Find where the given text appears and provide that cell's center as (x, y) coordinate. 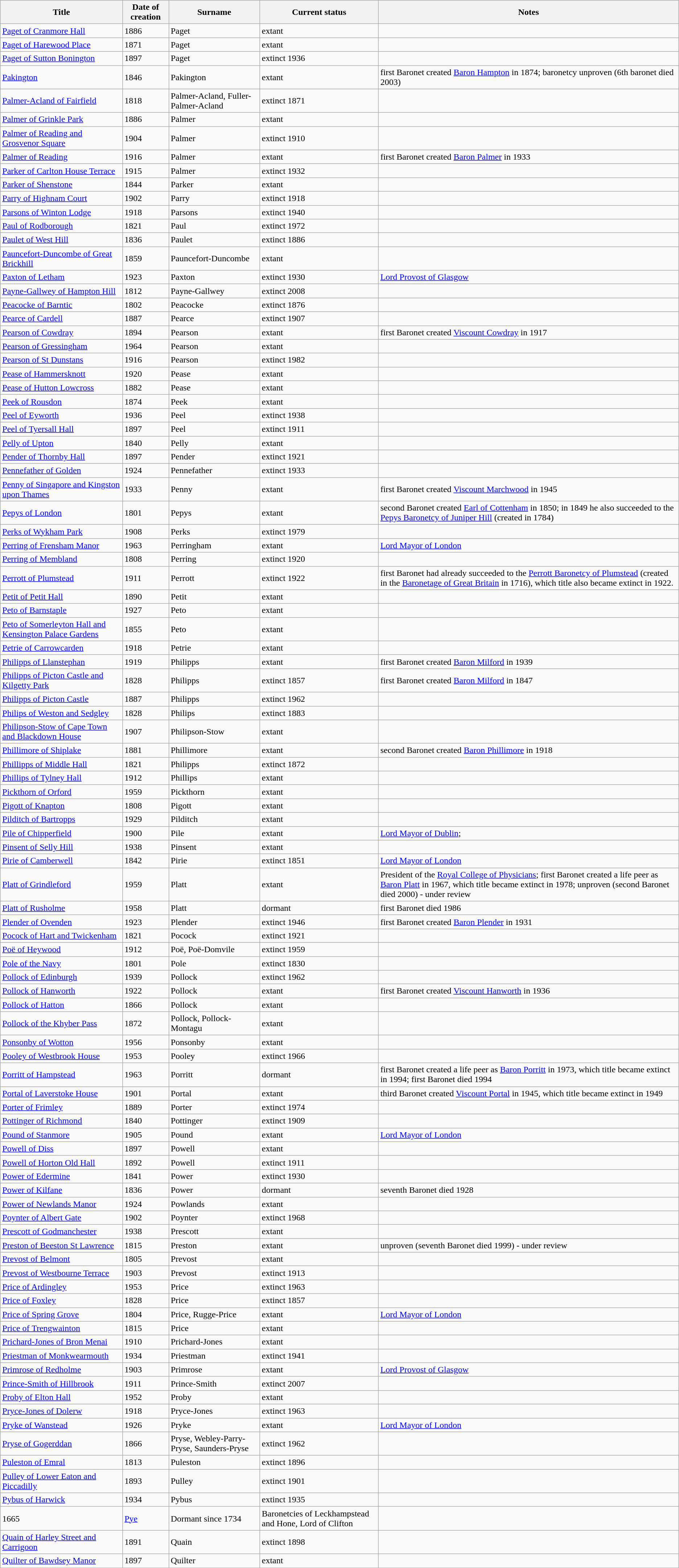
Pearson of St Dunstans (62, 360)
extinct 1966 (319, 1056)
Palmer of Reading (62, 157)
1919 (146, 662)
Pepys (214, 513)
1882 (146, 388)
Primrose (214, 1370)
Power of Edermine (62, 1176)
extinct 1946 (319, 922)
Pole of the Navy (62, 963)
Prince-Smith of Hillbrook (62, 1383)
Platt of Rusholme (62, 908)
Title (62, 12)
Paxton (214, 277)
Parker of Carlton House Terrace (62, 171)
Price of Ardingley (62, 1287)
Perring of Membland (62, 559)
Philipps of Picton Castle and Kilgetty Park (62, 680)
extinct 1871 (319, 101)
Peto of Somerleyton Hall and Kensington Palace Gardens (62, 629)
1871 (146, 45)
first Baronet created a life peer as Baron Porritt in 1973, which title became extinct in 1994; first Baronet died 1994 (528, 1075)
Pulley (214, 1481)
Pigott (214, 806)
1956 (146, 1042)
extinct 1907 (319, 319)
1927 (146, 610)
Quilter of Bawdsey Manor (62, 1561)
Pryce-Jones of Dolerw (62, 1411)
Date of creation (146, 12)
extinct 1851 (319, 861)
Powell of Horton Old Hall (62, 1162)
Phillimore of Shiplake (62, 750)
Quain of Harley Street and Carrigoon (62, 1542)
Parry of Highnam Court (62, 198)
Prescott of Godmanchester (62, 1232)
extinct 1936 (319, 58)
1904 (146, 138)
Pottinger of Richmond (62, 1121)
Petit of Petit Hall (62, 597)
Primrose of Redholme (62, 1370)
Quilter (214, 1561)
Pocock (214, 936)
first Baronet created Baron Milford in 1939 (528, 662)
Pender (214, 457)
Pollock of Edinburgh (62, 977)
Pearson of Gressingham (62, 346)
1804 (146, 1314)
Plender (214, 922)
1802 (146, 305)
Parry (214, 198)
first Baronet created Baron Hampton in 1874; baronetcy unproven (6th baronet died 2003) (528, 77)
Powell of Diss (62, 1149)
Peacocke (214, 305)
Perring of Frensham Manor (62, 545)
1952 (146, 1397)
1872 (146, 1023)
extinct 1968 (319, 1218)
Pirie of Camberwell (62, 861)
Priestman of Monkwearmouth (62, 1356)
extinct 1909 (319, 1121)
extinct 1922 (319, 578)
1812 (146, 291)
Pinsent (214, 847)
Philipps of Llanstephan (62, 662)
Paget of Cranmore Hall (62, 31)
extinct 1876 (319, 305)
1915 (146, 171)
Poë, Poë-Domvile (214, 949)
Prevost of Westbourne Terrace (62, 1273)
Platt of Grindleford (62, 884)
extinct 1898 (319, 1542)
1905 (146, 1135)
Prichard-Jones of Bron Menai (62, 1342)
Poynter (214, 1218)
1908 (146, 532)
1889 (146, 1107)
Quain (214, 1542)
extinct 1982 (319, 360)
Pepys of London (62, 513)
1907 (146, 732)
extinct 1974 (319, 1107)
Palmer-Acland of Fairfield (62, 101)
Payne-Gallwey (214, 291)
extinct 1932 (319, 171)
extinct 2008 (319, 291)
Pryke of Wanstead (62, 1425)
Ponsonby of Wotton (62, 1042)
first Baronet created Viscount Hanworth in 1936 (528, 991)
extinct 1883 (319, 713)
Petit (214, 597)
Pound (214, 1135)
extinct 1901 (319, 1481)
seventh Baronet died 1928 (528, 1190)
Perrott of Plumstead (62, 578)
Paxton of Letham (62, 277)
1964 (146, 346)
Pryse, Webley-Parry-Pryse, Saunders-Pryse (214, 1444)
Porritt (214, 1075)
first Baronet created Viscount Marchwood in 1945 (528, 489)
1813 (146, 1462)
Peel of Tyersall Hall (62, 429)
extinct 1959 (319, 949)
1841 (146, 1176)
Paulet of West Hill (62, 240)
Pender of Thornby Hall (62, 457)
Powlands (214, 1204)
Pease of Hammersknott (62, 374)
1910 (146, 1342)
extinct 1918 (319, 198)
Penny (214, 489)
Peek (214, 401)
Pottinger (214, 1121)
Power of Kilfane (62, 1190)
Porter of Frimley (62, 1107)
Petrie (214, 648)
1929 (146, 819)
Prichard-Jones (214, 1342)
1874 (146, 401)
Pennefather (214, 471)
Portal (214, 1093)
1846 (146, 77)
Pigott of Knapton (62, 806)
Palmer-Acland, Fuller-Palmer-Acland (214, 101)
Pease of Hutton Lowcross (62, 388)
Prescott (214, 1232)
Philipps of Picton Castle (62, 699)
extinct 2007 (319, 1383)
Paget of Harewood Place (62, 45)
1855 (146, 629)
Preston (214, 1245)
Price of Spring Grove (62, 1314)
Philipson-Stow (214, 732)
Proby (214, 1397)
Pollock of the Khyber Pass (62, 1023)
Palmer of Reading and Grosvenor Square (62, 138)
Phillimore (214, 750)
Parsons of Winton Lodge (62, 212)
Price, Rugge-Price (214, 1314)
Puleston of Emral (62, 1462)
1890 (146, 597)
second Baronet created Earl of Cottenham in 1850; in 1849 he also succeeded to the Pepys Baronetcy of Juniper Hill (created in 1784) (528, 513)
1894 (146, 332)
1665 (62, 1518)
Pulley of Lower Eaton and Piccadilly (62, 1481)
first Baronet created Baron Plender in 1931 (528, 922)
Surname (214, 12)
Pole (214, 963)
1926 (146, 1425)
Perrott (214, 578)
Phillips of Tylney Hall (62, 778)
Pollock, Pollock-Montagu (214, 1023)
extinct 1920 (319, 559)
Paul of Rodborough (62, 226)
third Baronet created Viscount Portal in 1945, which title became extinct in 1949 (528, 1093)
1958 (146, 908)
Perringham (214, 545)
Peel of Eyworth (62, 415)
Ponsonby (214, 1042)
Peto of Barnstaple (62, 610)
extinct 1896 (319, 1462)
Notes (528, 12)
Dormant since 1734 (214, 1518)
Poynter of Albert Gate (62, 1218)
Peek of Rousdon (62, 401)
1892 (146, 1162)
extinct 1972 (319, 226)
Philips (214, 713)
extinct 1910 (319, 138)
Proby of Elton Hall (62, 1397)
extinct 1872 (319, 764)
1900 (146, 833)
Philipson-Stow of Cape Town and Blackdown House (62, 732)
extinct 1913 (319, 1273)
1805 (146, 1259)
Petrie of Carrowcarden (62, 648)
1936 (146, 415)
Paget of Sutton Bonington (62, 58)
Pybus of Harwick (62, 1500)
1933 (146, 489)
Current status (319, 12)
1891 (146, 1542)
Pearce (214, 319)
first Baronet created Baron Milford in 1847 (528, 680)
extinct 1979 (319, 532)
Payne-Gallwey of Hampton Hill (62, 291)
Pooley (214, 1056)
Poë of Heywood (62, 949)
Pile of Chipperfield (62, 833)
second Baronet created Baron Phillimore in 1918 (528, 750)
1859 (146, 258)
Phillipps of Middle Hall (62, 764)
Perring (214, 559)
extinct 1938 (319, 415)
extinct 1935 (319, 1500)
Pybus (214, 1500)
Pryce-Jones (214, 1411)
Pickthorn of Orford (62, 792)
Pollock of Hatton (62, 1005)
Phillips (214, 778)
Porritt of Hampstead (62, 1075)
first Baronet created Viscount Cowdray in 1917 (528, 332)
Pocock of Hart and Twickenham (62, 936)
Palmer of Grinkle Park (62, 119)
extinct 1933 (319, 471)
1818 (146, 101)
1844 (146, 184)
1842 (146, 861)
Pearce of Cardell (62, 319)
extinct 1830 (319, 963)
Pryse of Gogerddan (62, 1444)
Pearson of Cowdray (62, 332)
Pelly (214, 443)
Pilditch (214, 819)
1893 (146, 1481)
Parker of Shenstone (62, 184)
Pickthorn (214, 792)
Parsons (214, 212)
Paulet (214, 240)
1939 (146, 977)
Paul (214, 226)
Penny of Singapore and Kingston upon Thames (62, 489)
Pinsent of Selly Hill (62, 847)
Priestman (214, 1356)
1901 (146, 1093)
Perks of Wykham Park (62, 532)
Perks (214, 532)
1881 (146, 750)
Pilditch of Bartropps (62, 819)
Plender of Ovenden (62, 922)
Porter (214, 1107)
Pauncefort-Duncombe of Great Brickhill (62, 258)
Pauncefort-Duncombe (214, 258)
Lord Mayor of Dublin; (528, 833)
Peacocke of Barntic (62, 305)
Pelly of Upton (62, 443)
extinct 1886 (319, 240)
Pile (214, 833)
Prevost of Belmont (62, 1259)
Pennefather of Golden (62, 471)
Pollock of Hanworth (62, 991)
Price of Trengwainton (62, 1328)
Pye (146, 1518)
1922 (146, 991)
first Baronet created Baron Palmer in 1933 (528, 157)
Pooley of Westbrook House (62, 1056)
Parker (214, 184)
Baronetcies of Leckhampstead and Hone, Lord of Clifton (319, 1518)
Puleston (214, 1462)
Power of Newlands Manor (62, 1204)
extinct 1941 (319, 1356)
1920 (146, 374)
Prince-Smith (214, 1383)
unproven (seventh Baronet died 1999) - under review (528, 1245)
first Baronet died 1986 (528, 908)
Philips of Weston and Sedgley (62, 713)
Pryke (214, 1425)
Price of Foxley (62, 1301)
Portal of Laverstoke House (62, 1093)
extinct 1940 (319, 212)
Pound of Stanmore (62, 1135)
Pirie (214, 861)
Preston of Beeston St Lawrence (62, 1245)
